Scan for the cell matching the given text and deliver its [X, Y] coordinate at center. 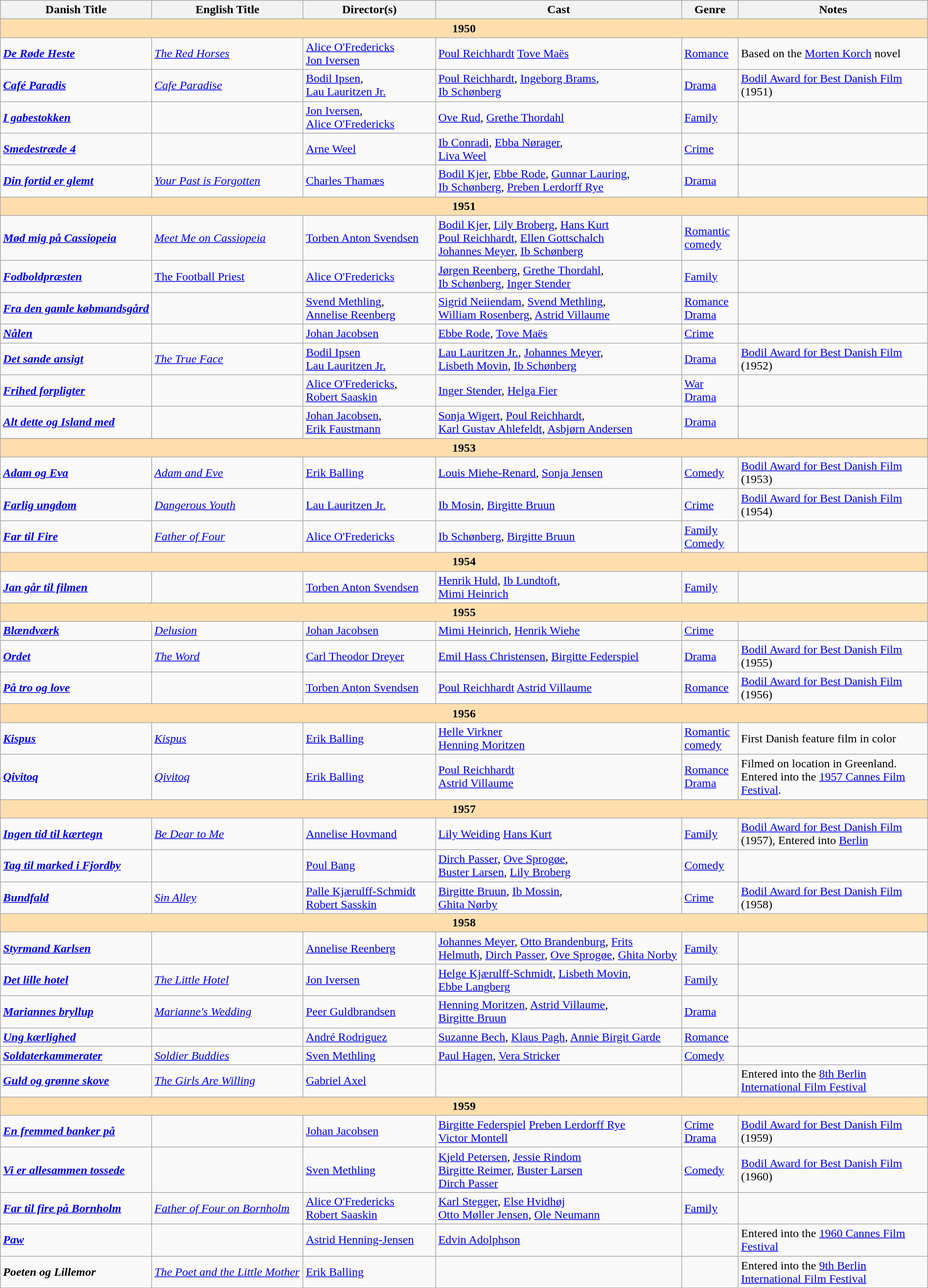
Bodil Award for Best Danish Film (1956) [833, 688]
Crime Drama [710, 1131]
Poul ReichhardtAstrid Villaume [559, 777]
Jon Iversen, Alice O'Fredericks [369, 117]
Poul Reichhardt Astrid Villaume [559, 688]
War Drama [710, 391]
Fodboldpræsten [76, 276]
Johannes Meyer, Otto Brandenburg, Frits Helmuth, Dirch Passer, Ove Sprogøe, Ghita Norby [559, 948]
Bodil Award for Best Danish Film (1952) [833, 358]
Lily Weiding Hans Kurt [559, 834]
Louis Miehe-Renard, Sonja Jensen [559, 473]
English Title [227, 10]
På tro og love [76, 688]
1958 [464, 923]
Bodil Award for Best Danish Film (1951) [833, 85]
Far til Fire [76, 536]
The Red Horses [227, 54]
Birgitte Bruun, Ib Mossin, Ghita Nørby [559, 897]
Mariannes bryllup [76, 1012]
Lau Lauritzen Jr. [369, 505]
Astrid Henning-Jensen [369, 1240]
De Røde Heste [76, 54]
Meet Me on Cassiopeia [227, 238]
The Football Priest [227, 276]
Father of Four [227, 536]
Smedestræde 4 [76, 149]
1955 [464, 612]
1957 [464, 809]
Bodil Ipsen, Lau Lauritzen Jr. [369, 85]
Ib Mosin, Birgitte Bruun [559, 505]
Delusion [227, 631]
Kjeld Petersen, Jessie RindomBirgitte Reimer, Buster LarsenDirch Passer [559, 1170]
Carl Theodor Dreyer [369, 656]
Bodil Award for Best Danish Film (1958) [833, 897]
Ib Conradi, Ebba Nørager, Liva Weel [559, 149]
The Poet and the Little Mother [227, 1271]
Lau Lauritzen Jr., Johannes Meyer,Lisbeth Movin, Ib Schønberg [559, 358]
Adam og Eva [76, 473]
Helle VirknerHenning Moritzen [559, 738]
Din fortid er glemt [76, 181]
Ung kærlighed [76, 1037]
Annelise Hovmand [369, 834]
Entered into the 1960 Cannes Film Festival [833, 1240]
Genre [710, 10]
Ib Schønberg, Birgitte Bruun [559, 536]
Bodil Award for Best Danish Film (1959) [833, 1131]
Cast [559, 10]
Birgitte Federspiel Preben Lerdorff RyeVictor Montell [559, 1131]
Ingen tid til kærtegn [76, 834]
Charles Thamæs [369, 181]
First Danish feature film in color [833, 738]
Nålen [76, 333]
Bodil Kjer, Lily Broberg, Hans KurtPoul Reichhardt, Ellen GottschalchJohannes Meyer, Ib Schønberg [559, 238]
Ebbe Rode, Tove Maës [559, 333]
Vi er allesammen tossede [76, 1170]
Adam and Eve [227, 473]
Father of Four on Bornholm [227, 1208]
André Rodriguez [369, 1037]
Bodil Award for Best Danish Film (1960) [833, 1170]
Jørgen Reenberg, Grethe Thordahl, Ib Schønberg, Inger Stender [559, 276]
Palle Kjærulff-SchmidtRobert Sasskin [369, 897]
Paw [76, 1240]
Alice O'FredericksRobert Saaskin [369, 1208]
Soldier Buddies [227, 1056]
Marianne's Wedding [227, 1012]
Annelise Reenberg [369, 948]
Ove Rud, Grethe Thordahl [559, 117]
1953 [464, 448]
1956 [464, 713]
Jon Iversen [369, 980]
Your Past is Forgotten [227, 181]
Poul Reichhardt Tove Maës [559, 54]
Karl Stegger, Else HvidhøjOtto Møller Jensen, Ole Neumann [559, 1208]
Mød mig på Cassiopeia [76, 238]
Dirch Passer, Ove Sprogøe, Buster Larsen, Lily Broberg [559, 866]
Entered into the 8th Berlin International Film Festival [833, 1081]
Bodil Kjer, Ebbe Rode, Gunnar Lauring,Ib Schønberg, Preben Lerdorff Rye [559, 181]
Alice O'FredericksJon Iversen [369, 54]
Tag til marked i Fjordby [76, 866]
Jan går til filmen [76, 587]
The Little Hotel [227, 980]
En fremmed banker på [76, 1131]
Far til fire på Bornholm [76, 1208]
Notes [833, 10]
Entered into the 9th Berlin International Film Festival [833, 1271]
The Word [227, 656]
Sin Alley [227, 897]
I gabestokken [76, 117]
Johan Jacobsen, Erik Faustmann [369, 423]
1950 [464, 28]
Mimi Heinrich, Henrik Wiehe [559, 631]
Ordet [76, 656]
Det lille hotel [76, 980]
Gabriel Axel [369, 1081]
FamilyComedy [710, 536]
1959 [464, 1106]
Poeten og Lillemor [76, 1271]
Poul Bang [369, 866]
Svend Methling, Annelise Reenberg [369, 308]
1954 [464, 562]
Helge Kjærulff-Schmidt, Lisbeth Movin,Ebbe Langberg [559, 980]
Based on the Morten Korch novel [833, 54]
Suzanne Bech, Klaus Pagh, Annie Birgit Garde [559, 1037]
Guld og grønne skove [76, 1081]
Soldaterkammerater [76, 1056]
Alt dette og Island med [76, 423]
Sonja Wigert, Poul Reichhardt, Karl Gustav Ahlefeldt, Asbjørn Andersen [559, 423]
Filmed on location in Greenland. Entered into the 1957 Cannes Film Festival. [833, 777]
Styrmand Karlsen [76, 948]
Bodil Award for Best Danish Film (1957), Entered into Berlin [833, 834]
Arne Weel [369, 149]
Inger Stender, Helga Fier [559, 391]
Blændværk [76, 631]
The True Face [227, 358]
Bodil Award for Best Danish Film (1953) [833, 473]
Bodil Award for Best Danish Film (1954) [833, 505]
Director(s) [369, 10]
Cafe Paradise [227, 85]
Frihed forpligter [76, 391]
Henrik Huld, Ib Lundtoft,Mimi Heinrich [559, 587]
Sigrid Neiiendam, Svend Methling, William Rosenberg, Astrid Villaume [559, 308]
1951 [464, 206]
Café Paradis [76, 85]
Emil Hass Christensen, Birgitte Federspiel [559, 656]
Alice O'Fredericks,Robert Saaskin [369, 391]
Bodil Award for Best Danish Film (1955) [833, 656]
Peer Guldbrandsen [369, 1012]
Fra den gamle købmandsgård [76, 308]
Danish Title [76, 10]
Det sande ansigt [76, 358]
Edvin Adolphson [559, 1240]
The Girls Are Willing [227, 1081]
Be Dear to Me [227, 834]
Henning Moritzen, Astrid Villaume, Birgitte Bruun [559, 1012]
Bundfald [76, 897]
Poul Reichhardt, Ingeborg Brams, Ib Schønberg [559, 85]
Paul Hagen, Vera Stricker [559, 1056]
Dangerous Youth [227, 505]
Bodil Ipsen Lau Lauritzen Jr. [369, 358]
Farlig ungdom [76, 505]
